Scan for the cell matching the given text and deliver its (X, Y) coordinate at center. 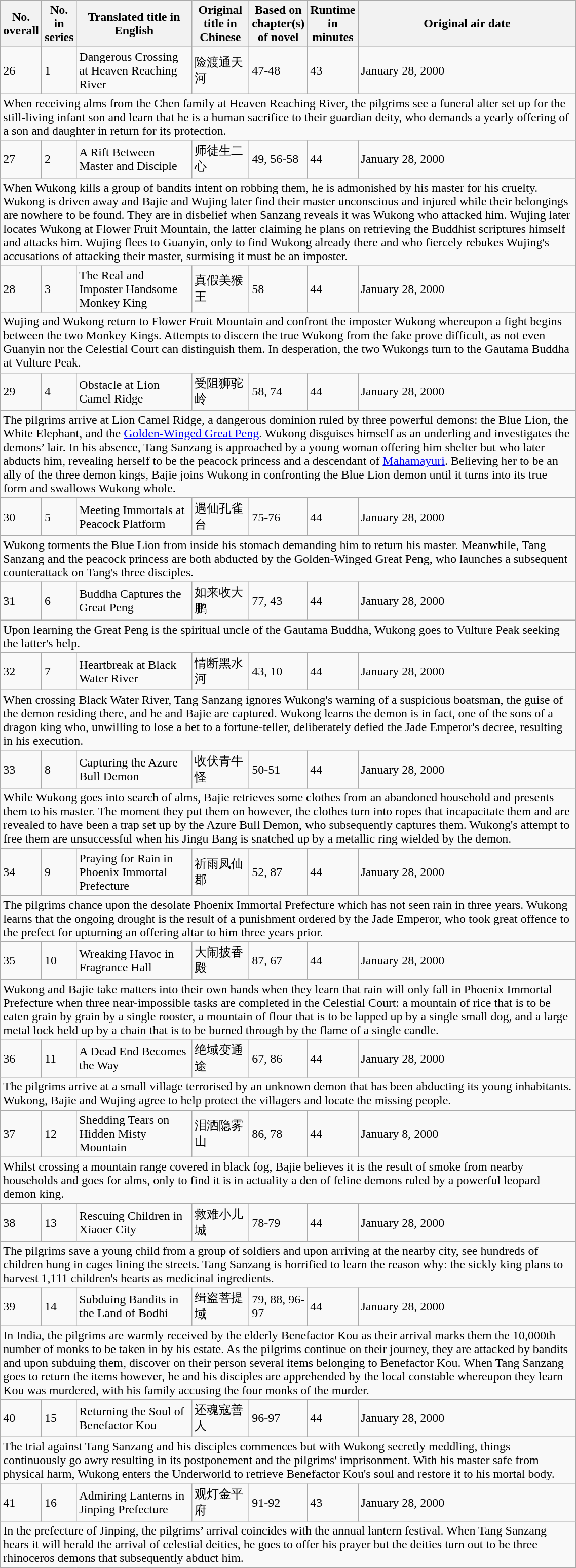
27 (21, 159)
35 (21, 961)
如来收大鹏 (220, 601)
Obstacle at Lion Camel Ridge (134, 391)
75-76 (279, 517)
Rescuing Children in Xiaoer City (134, 1222)
6 (59, 601)
30 (21, 517)
77, 43 (279, 601)
A Dead End Becomes the Way (134, 1059)
9 (59, 872)
32 (21, 672)
2 (59, 159)
41 (21, 1503)
67, 86 (279, 1059)
58 (279, 289)
29 (21, 391)
11 (59, 1059)
受阻狮驼岭 (220, 391)
Translated title in English (134, 24)
13 (59, 1222)
5 (59, 517)
26 (21, 70)
43, 10 (279, 672)
16 (59, 1503)
Meeting Immortals at Peacock Platform (134, 517)
January 8, 2000 (467, 1134)
The Real and Imposter Handsome Monkey King (134, 289)
情断黑水河 (220, 672)
34 (21, 872)
收伏青牛怪 (220, 770)
Heartbreak at Black Water River (134, 672)
4 (59, 391)
遇仙孔雀台 (220, 517)
Returning the Soul of Benefactor Kou (134, 1418)
祈雨凤仙郡 (220, 872)
49, 56-58 (279, 159)
78-79 (279, 1222)
91-92 (279, 1503)
39 (21, 1306)
Dangerous Crossing at Heaven Reaching River (134, 70)
Praying for Rain in Phoenix Immortal Prefecture (134, 872)
96-97 (279, 1418)
52, 87 (279, 872)
12 (59, 1134)
真假美猴王 (220, 289)
87, 67 (279, 961)
Shedding Tears on Hidden Misty Mountain (134, 1134)
58, 74 (279, 391)
A Rift Between Master and Disciple (134, 159)
大闹披香殿 (220, 961)
Admiring Lanterns in Jinping Prefecture (134, 1503)
37 (21, 1134)
Original title in Chinese (220, 24)
47-48 (279, 70)
Capturing the Azure Bull Demon (134, 770)
Runtime in minutes (333, 24)
86, 78 (279, 1134)
3 (59, 289)
36 (21, 1059)
Original air date (467, 24)
泪洒隐雾山 (220, 1134)
14 (59, 1306)
7 (59, 672)
1 (59, 70)
50-51 (279, 770)
师徒生二心 (220, 159)
33 (21, 770)
79, 88, 96-97 (279, 1306)
绝域变通途 (220, 1059)
15 (59, 1418)
No. overall (21, 24)
Based on chapter(s) of novel (279, 24)
No. in series (59, 24)
观灯金平府 (220, 1503)
Subduing Bandits in the Land of Bodhi (134, 1306)
险渡通天河 (220, 70)
40 (21, 1418)
还魂寇善人 (220, 1418)
Upon learning the Great Peng is the spiritual uncle of the Gautama Buddha, Wukong goes to Vulture Peak seeking the latter's help. (288, 636)
救难小儿城 (220, 1222)
8 (59, 770)
10 (59, 961)
38 (21, 1222)
Buddha Captures the Great Peng (134, 601)
Wreaking Havoc in Fragrance Hall (134, 961)
缉盗菩提域 (220, 1306)
28 (21, 289)
31 (21, 601)
